Output the [x, y] coordinate of the center of the cell containing the given text.  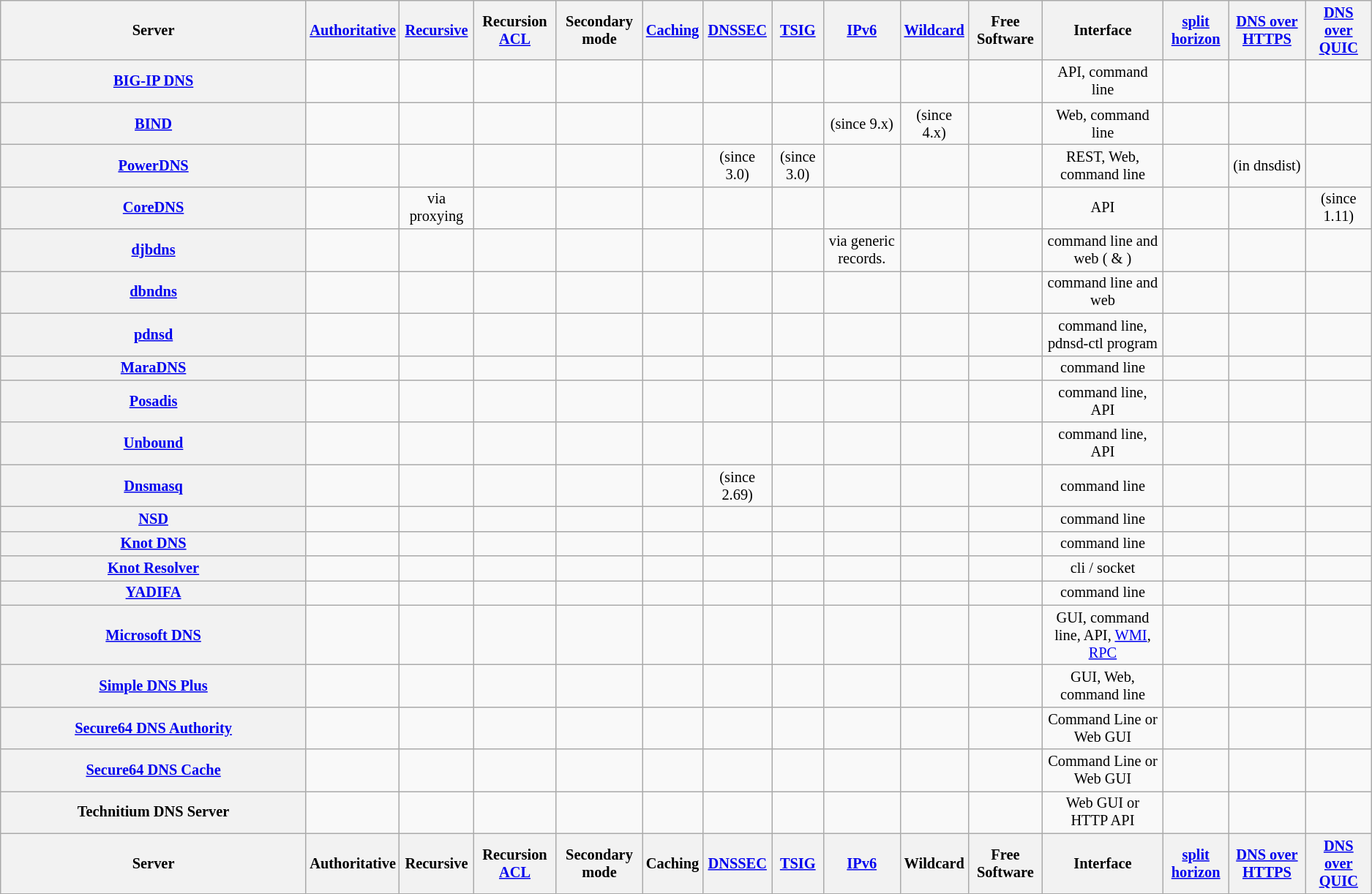
Web, command line [1103, 124]
BIG-IP DNS [154, 81]
command line and web ( & ) [1103, 250]
command line, pdnsd-ctl program [1103, 334]
Unbound [154, 443]
pdnsd [154, 334]
PowerDNS [154, 165]
Technitium DNS Server [154, 812]
Knot Resolver [154, 568]
MaraDNS [154, 368]
(since 4.x) [934, 124]
(in dnsdist) [1267, 165]
Microsoft DNS [154, 635]
via generic records. [862, 250]
API [1103, 208]
CoreDNS [154, 208]
REST, Web, command line [1103, 165]
djbdns [154, 250]
(since 2.69) [738, 486]
Knot DNS [154, 544]
NSD [154, 519]
Secure64 DNS Authority [154, 728]
(since 1.11) [1339, 208]
Simple DNS Plus [154, 685]
API, command line [1103, 81]
(since 9.x) [862, 124]
Secure64 DNS Cache [154, 770]
GUI, Web, command line [1103, 685]
YADIFA [154, 593]
BIND [154, 124]
dbndns [154, 292]
GUI, command line, API, WMI, RPC [1103, 635]
command line and web [1103, 292]
Posadis [154, 401]
via proxying [436, 208]
cli / socket [1103, 568]
Dnsmasq [154, 486]
Web GUI or HTTP API [1103, 812]
